Pinpoint the cell where the given text exists, returning its [X, Y] midpoint coordinate. 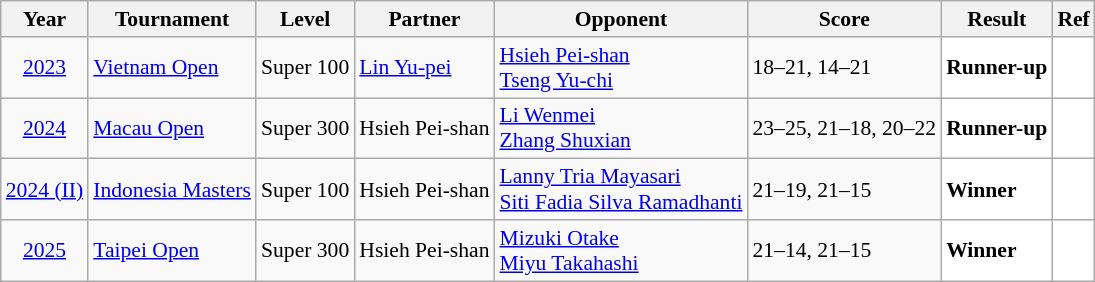
Result [996, 19]
23–25, 21–18, 20–22 [844, 128]
Lin Yu-pei [424, 68]
Taipei Open [172, 250]
Vietnam Open [172, 68]
Score [844, 19]
2025 [44, 250]
21–19, 21–15 [844, 190]
2024 (II) [44, 190]
21–14, 21–15 [844, 250]
Year [44, 19]
Lanny Tria Mayasari Siti Fadia Silva Ramadhanti [622, 190]
Mizuki Otake Miyu Takahashi [622, 250]
Level [305, 19]
Ref [1073, 19]
Tournament [172, 19]
Opponent [622, 19]
Hsieh Pei-shan Tseng Yu-chi [622, 68]
Macau Open [172, 128]
Li Wenmei Zhang Shuxian [622, 128]
2024 [44, 128]
Partner [424, 19]
18–21, 14–21 [844, 68]
2023 [44, 68]
Indonesia Masters [172, 190]
